Detect which cell encompasses the target text, then output its [x, y] center coordinate. 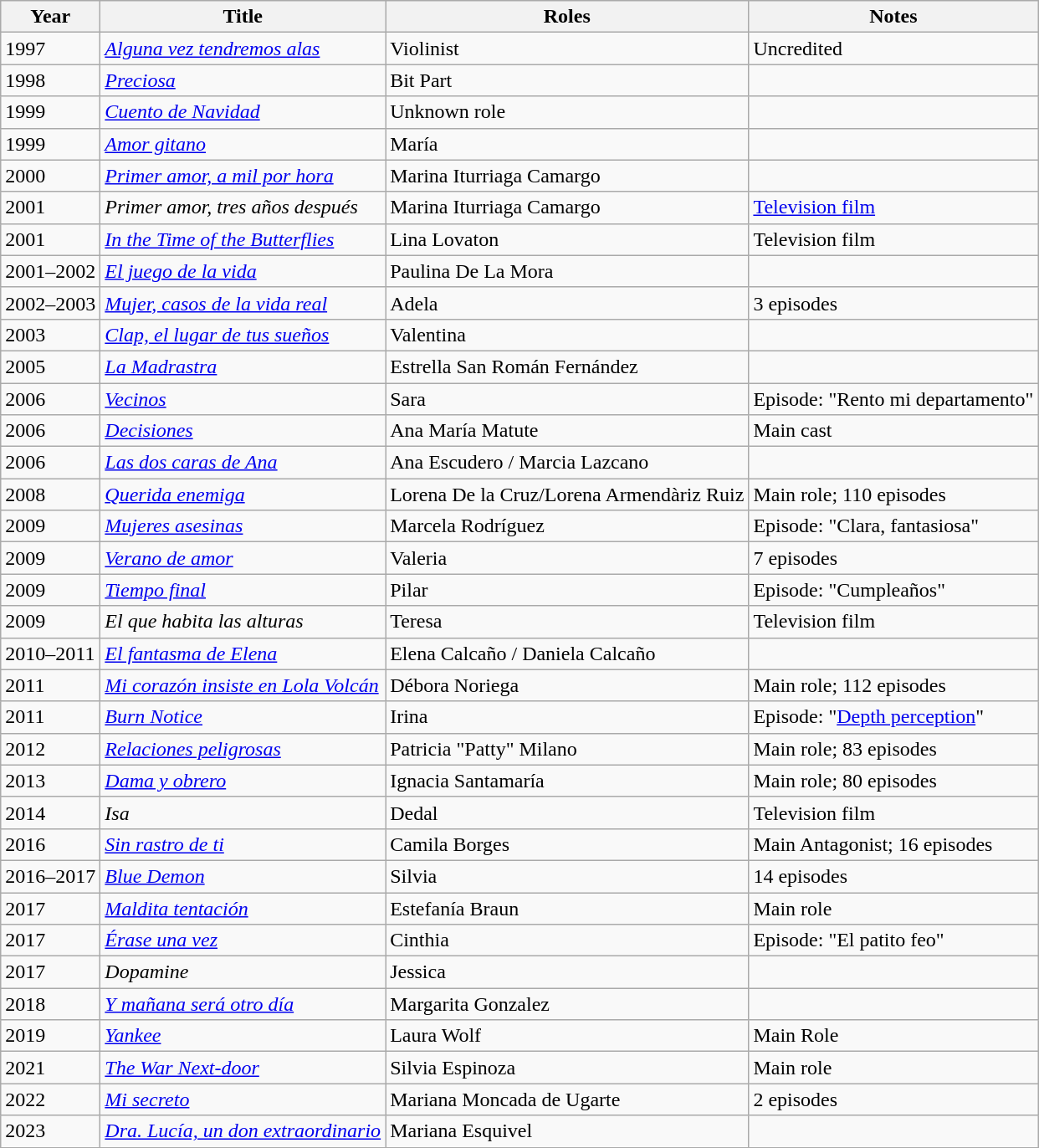
La Madrastra [243, 366]
El que habita las alturas [243, 622]
Uncredited [893, 49]
Relaciones peligrosas [243, 749]
Notes [893, 17]
Camila Borges [567, 844]
2016 [50, 844]
Érase una vez [243, 940]
Title [243, 17]
Yankee [243, 1036]
Episode: "Clara, fantasiosa" [893, 526]
2016–2017 [50, 876]
Primer amor, a mil por hora [243, 176]
2023 [50, 1131]
Sin rastro de ti [243, 844]
Unknown role [567, 112]
Primer amor, tres años después [243, 208]
Querida enemiga [243, 495]
Dra. Lucía, un don extraordinario [243, 1131]
Irina [567, 717]
Y mañana será otro día [243, 1004]
Adela [567, 303]
Ana Escudero / Marcia Lazcano [567, 463]
Marcela Rodríguez [567, 526]
Clap, el lugar de tus sueños [243, 335]
María [567, 144]
Dama y obrero [243, 781]
Main Antagonist; 16 episodes [893, 844]
Alguna vez tendremos alas [243, 49]
Dedal [567, 812]
Elena Calcaño / Daniela Calcaño [567, 653]
2010–2011 [50, 653]
Isa [243, 812]
1997 [50, 49]
Preciosa [243, 80]
Episode: "El patito feo" [893, 940]
Episode: "Rento mi departamento" [893, 399]
Lina Lovaton [567, 239]
Bit Part [567, 80]
2000 [50, 176]
Mujer, casos de la vida real [243, 303]
2 episodes [893, 1099]
7 episodes [893, 558]
Mi secreto [243, 1099]
Ignacia Santamaría [567, 781]
Main cast [893, 431]
Verano de amor [243, 558]
2012 [50, 749]
Tiempo final [243, 590]
Laura Wolf [567, 1036]
Valentina [567, 335]
Maldita tentación [243, 908]
Pilar [567, 590]
2019 [50, 1036]
Sara [567, 399]
Episode: "Depth perception" [893, 717]
Silvia Espinoza [567, 1068]
2021 [50, 1068]
Ana María Matute [567, 431]
2001–2002 [50, 271]
Main role; 112 episodes [893, 685]
3 episodes [893, 303]
Burn Notice [243, 717]
2013 [50, 781]
Vecinos [243, 399]
2002–2003 [50, 303]
Main Role [893, 1036]
Débora Noriega [567, 685]
2022 [50, 1099]
Cuento de Navidad [243, 112]
Mi corazón insiste en Lola Volcán [243, 685]
Amor gitano [243, 144]
Main role; 110 episodes [893, 495]
Roles [567, 17]
Silvia [567, 876]
Mariana Esquivel [567, 1131]
Estrella San Román Fernández [567, 366]
Mujeres asesinas [243, 526]
Patricia "Patty" Milano [567, 749]
Main role; 83 episodes [893, 749]
2003 [50, 335]
Mariana Moncada de Ugarte [567, 1099]
Paulina De La Mora [567, 271]
Estefanía Braun [567, 908]
Violinist [567, 49]
2005 [50, 366]
2014 [50, 812]
Decisiones [243, 431]
2018 [50, 1004]
El juego de la vida [243, 271]
Lorena De la Cruz/Lorena Armendàriz Ruiz [567, 495]
The War Next-door [243, 1068]
El fantasma de Elena [243, 653]
Episode: "Cumpleaños" [893, 590]
Main role; 80 episodes [893, 781]
Year [50, 17]
Margarita Gonzalez [567, 1004]
14 episodes [893, 876]
Cinthia [567, 940]
Teresa [567, 622]
In the Time of the Butterflies [243, 239]
2008 [50, 495]
Las dos caras de Ana [243, 463]
1998 [50, 80]
Blue Demon [243, 876]
Dopamine [243, 972]
Jessica [567, 972]
Valeria [567, 558]
